Determine the [X, Y] coordinate at the center of the cell enclosing the given text.  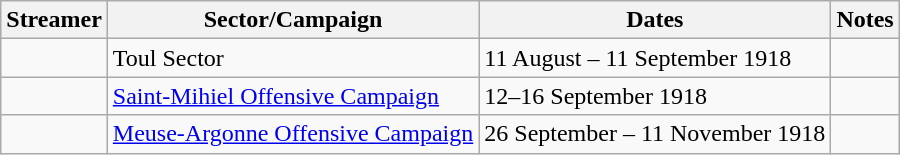
Dates [655, 20]
Saint-Mihiel Offensive Campaign [292, 96]
Toul Sector [292, 58]
Meuse-Argonne Offensive Campaign [292, 134]
26 September – 11 November 1918 [655, 134]
12–16 September 1918 [655, 96]
Sector/Campaign [292, 20]
Streamer [54, 20]
11 August – 11 September 1918 [655, 58]
Notes [865, 20]
